Find where the given text appears and provide that cell's center as [X, Y] coordinate. 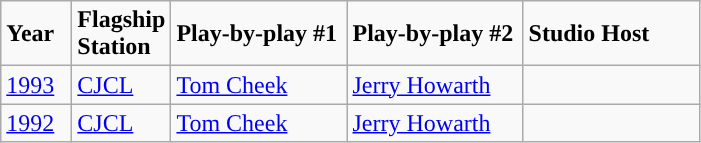
Flagship Station [122, 34]
Studio Host [611, 34]
Play-by-play #2 [435, 34]
Year [36, 34]
Play-by-play #1 [259, 34]
1993 [36, 85]
1992 [36, 123]
